Search for the cell housing the specified text and yield its (x, y) center coordinate. 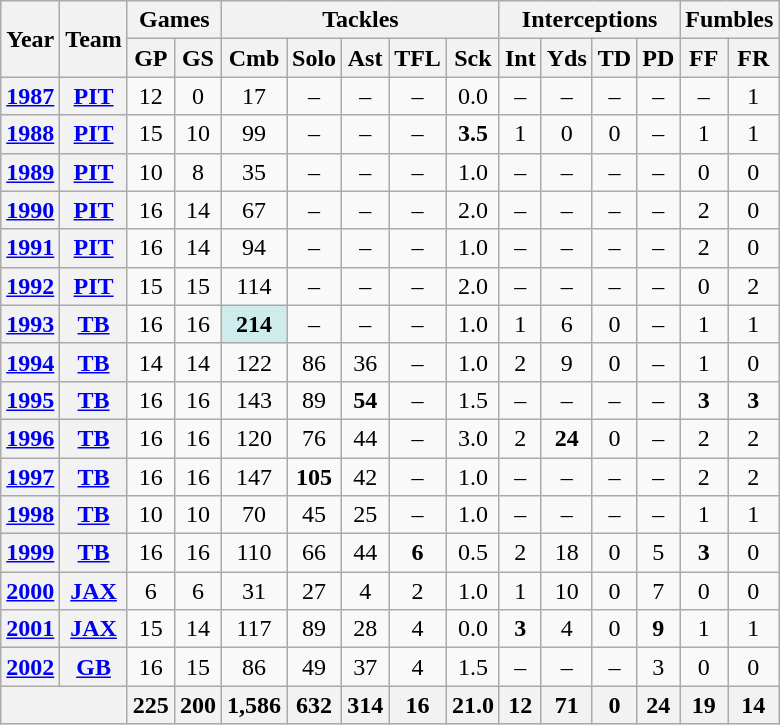
Int (520, 58)
27 (314, 591)
36 (366, 362)
FR (754, 58)
1996 (30, 438)
Team (94, 39)
147 (254, 477)
66 (314, 553)
8 (198, 172)
25 (366, 515)
54 (366, 400)
Solo (314, 58)
GP (150, 58)
Interceptions (589, 20)
225 (150, 705)
1987 (30, 96)
70 (254, 515)
314 (366, 705)
1995 (30, 400)
120 (254, 438)
GS (198, 58)
110 (254, 553)
TD (614, 58)
1989 (30, 172)
67 (254, 210)
1991 (30, 248)
21.0 (472, 705)
76 (314, 438)
PD (658, 58)
Tackles (360, 20)
Cmb (254, 58)
1,586 (254, 705)
94 (254, 248)
42 (366, 477)
105 (314, 477)
2000 (30, 591)
28 (366, 629)
31 (254, 591)
FF (704, 58)
18 (566, 553)
3.0 (472, 438)
1992 (30, 286)
1990 (30, 210)
71 (566, 705)
632 (314, 705)
TFL (418, 58)
117 (254, 629)
1988 (30, 134)
45 (314, 515)
114 (254, 286)
49 (314, 667)
GB (94, 667)
17 (254, 96)
7 (658, 591)
Sck (472, 58)
35 (254, 172)
1998 (30, 515)
Year (30, 39)
214 (254, 324)
0.5 (472, 553)
1994 (30, 362)
2002 (30, 667)
99 (254, 134)
3.5 (472, 134)
200 (198, 705)
Yds (566, 58)
143 (254, 400)
122 (254, 362)
5 (658, 553)
1997 (30, 477)
Games (174, 20)
1993 (30, 324)
Ast (366, 58)
Fumbles (730, 20)
1999 (30, 553)
37 (366, 667)
19 (704, 705)
2001 (30, 629)
